Determine the [X, Y] coordinate at the center of the cell enclosing the given text.  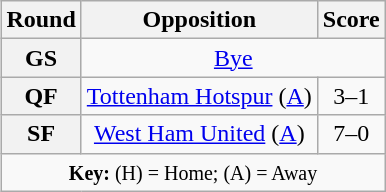
Bye [233, 58]
Key: (H) = Home; (A) = Away [193, 172]
SF [41, 134]
Opposition [199, 20]
Tottenham Hotspur (A) [199, 96]
7–0 [351, 134]
QF [41, 96]
Round [41, 20]
GS [41, 58]
West Ham United (A) [199, 134]
3–1 [351, 96]
Score [351, 20]
